Locate the cell with the specified text and output its (x, y) center coordinate. 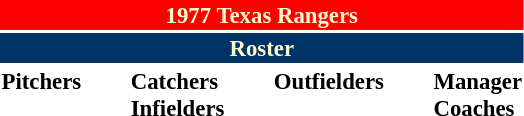
1977 Texas Rangers (262, 15)
Roster (262, 48)
